Output the [x, y] coordinate of the center of the cell containing the given text.  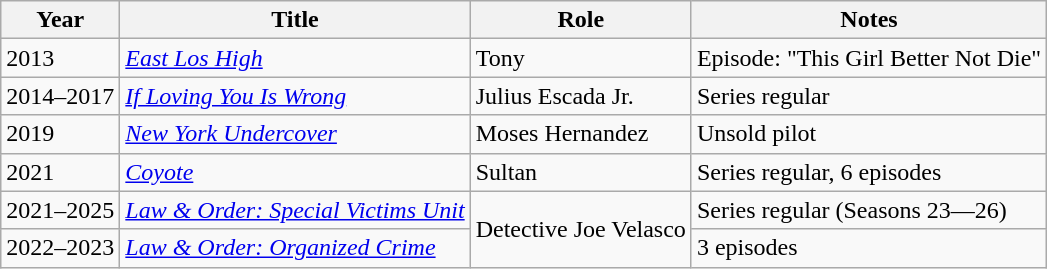
Episode: "This Girl Better Not Die" [868, 58]
New York Undercover [295, 134]
2014–2017 [60, 96]
If Loving You Is Wrong [295, 96]
Law & Order: Organized Crime [295, 248]
2013 [60, 58]
Coyote [295, 172]
2021 [60, 172]
Sultan [580, 172]
Series regular (Seasons 23—26) [868, 210]
Unsold pilot [868, 134]
East Los High [295, 58]
Tony [580, 58]
Year [60, 20]
Series regular [868, 96]
Series regular, 6 episodes [868, 172]
2019 [60, 134]
Notes [868, 20]
Julius Escada Jr. [580, 96]
Law & Order: Special Victims Unit [295, 210]
Title [295, 20]
3 episodes [868, 248]
2021–2025 [60, 210]
2022–2023 [60, 248]
Role [580, 20]
Detective Joe Velasco [580, 229]
Moses Hernandez [580, 134]
